Determine the (X, Y) coordinate at the center of the cell enclosing the given text.  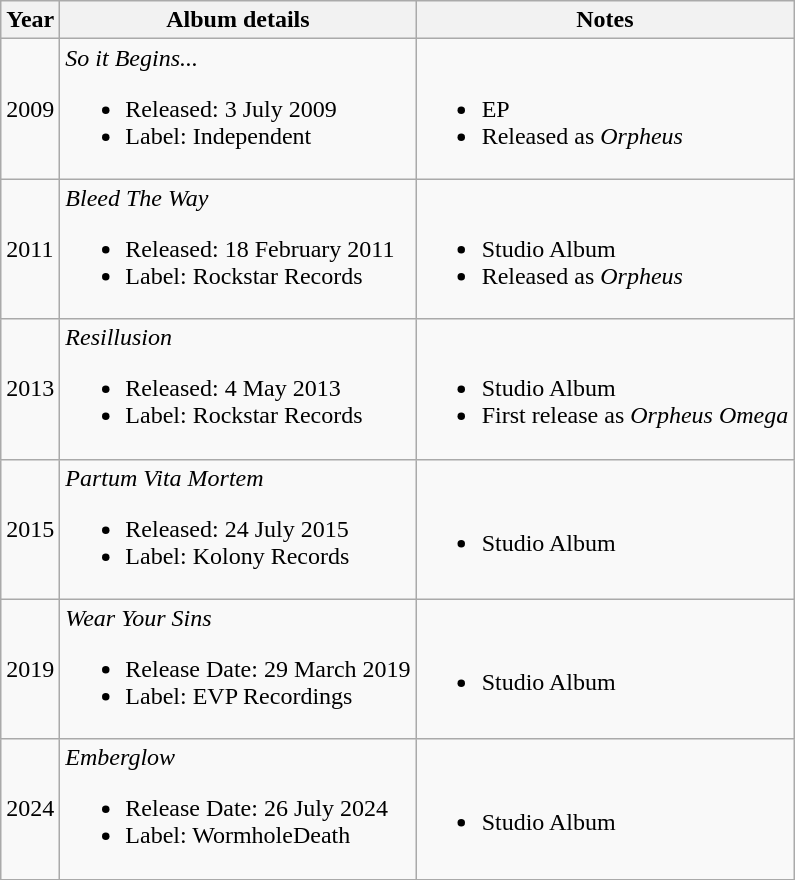
2011 (30, 249)
2015 (30, 529)
Year (30, 20)
Studio AlbumReleased as Orpheus (605, 249)
2009 (30, 109)
EPReleased as Orpheus (605, 109)
Notes (605, 20)
Wear Your SinsRelease Date: 29 March 2019Label: EVP Recordings (238, 669)
2024 (30, 809)
Partum Vita MortemReleased: 24 July 2015Label: Kolony Records (238, 529)
2019 (30, 669)
EmberglowRelease Date: 26 July 2024Label: WormholeDeath (238, 809)
Studio AlbumFirst release as Orpheus Omega (605, 389)
ResillusionReleased: 4 May 2013Label: Rockstar Records (238, 389)
2013 (30, 389)
So it Begins...Released: 3 July 2009Label: Independent (238, 109)
Album details (238, 20)
Bleed The WayReleased: 18 February 2011Label: Rockstar Records (238, 249)
